Find where the given text appears and provide that cell's center as [X, Y] coordinate. 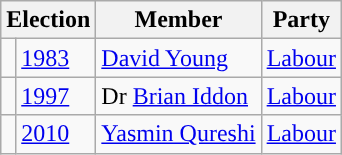
2010 [56, 134]
Member [178, 20]
Party [301, 20]
1983 [56, 58]
Dr Brian Iddon [178, 96]
Election [48, 20]
1997 [56, 96]
David Young [178, 58]
Yasmin Qureshi [178, 134]
